For the text-containing cell, return its midpoint in (X, Y) coordinate format. 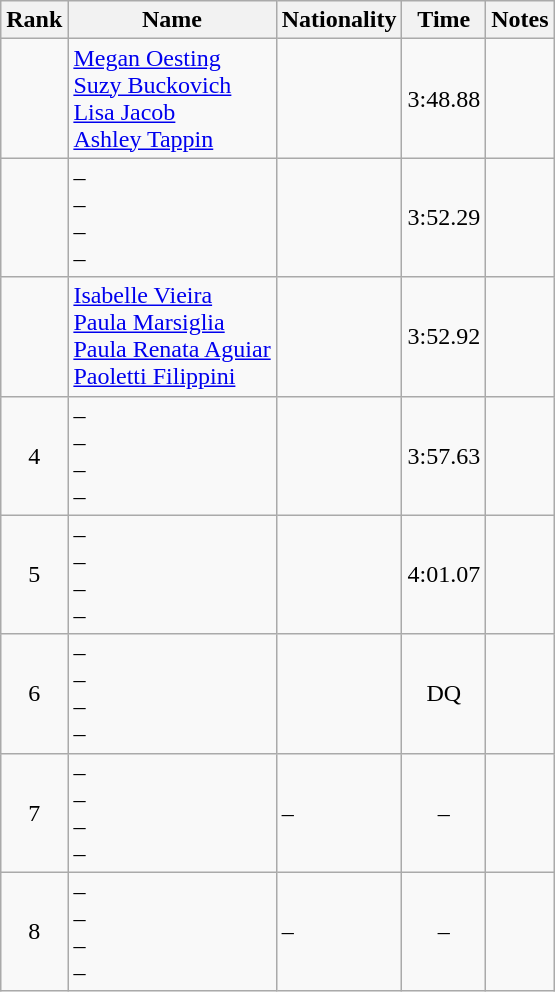
Name (172, 20)
3:52.92 (444, 336)
4:01.07 (444, 574)
8 (34, 932)
Time (444, 20)
Nationality (339, 20)
4 (34, 456)
Isabelle Vieira Paula Marsiglia Paula Renata Aguiar Paoletti Filippini (172, 336)
7 (34, 812)
3:48.88 (444, 98)
Rank (34, 20)
3:57.63 (444, 456)
3:52.29 (444, 218)
6 (34, 694)
DQ (444, 694)
Megan Oesting Suzy Buckovich Lisa Jacob Ashley Tappin (172, 98)
Notes (520, 20)
5 (34, 574)
